Locate the cell with the specified text and output its [X, Y] center coordinate. 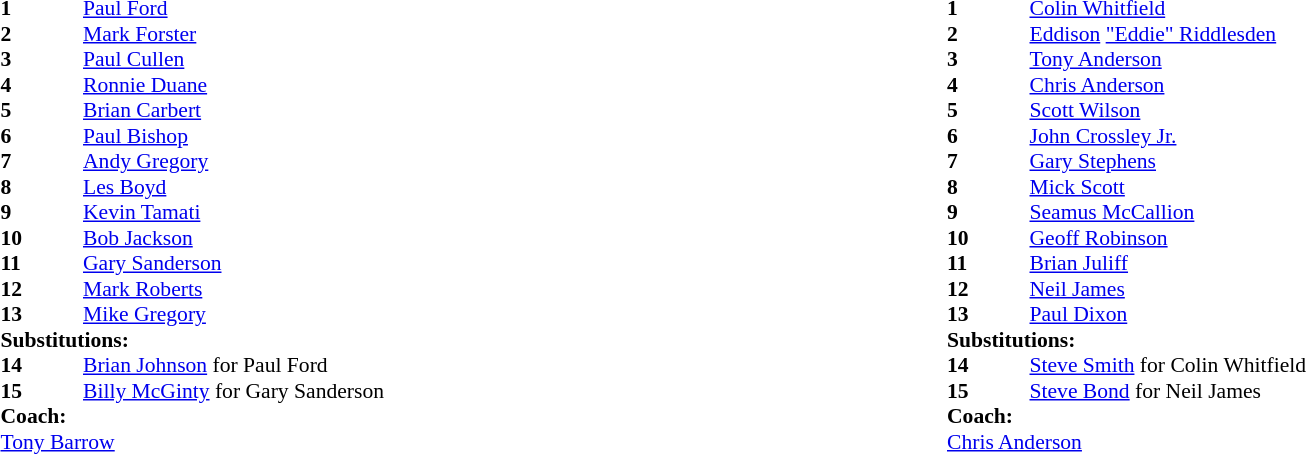
Paul Cullen [234, 59]
Billy McGinty for Gary Sanderson [234, 391]
Andy Gregory [234, 161]
Mark Roberts [234, 289]
Brian Johnson for Paul Ford [234, 365]
Kevin Tamati [234, 213]
Paul Bishop [234, 136]
Mark Forster [234, 34]
Brian Carbert [234, 111]
Bob Jackson [234, 238]
Gary Sanderson [234, 263]
Ronnie Duane [234, 85]
Mike Gregory [234, 315]
Les Boyd [234, 187]
